Find where the given text appears and provide that cell's center as (X, Y) coordinate. 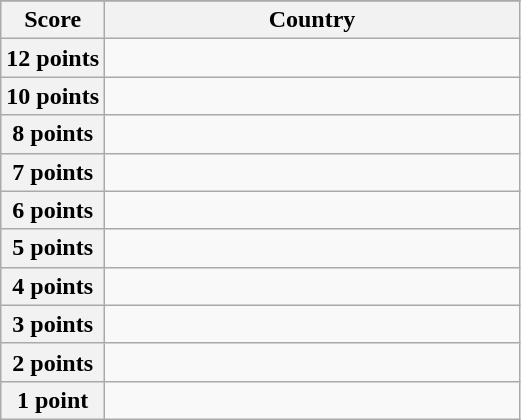
7 points (53, 172)
2 points (53, 362)
6 points (53, 210)
Country (312, 20)
8 points (53, 134)
4 points (53, 286)
5 points (53, 248)
12 points (53, 58)
1 point (53, 400)
Score (53, 20)
10 points (53, 96)
3 points (53, 324)
